Capture the cell that displays the provided text and extract its [x, y] central coordinate. 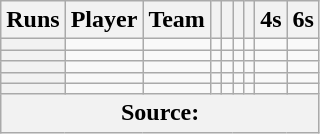
4s [271, 20]
Runs [33, 20]
Team [177, 20]
Source: [160, 113]
6s [303, 20]
Player [104, 20]
